From the cell containing the given text, extract its center point as [x, y] coordinate. 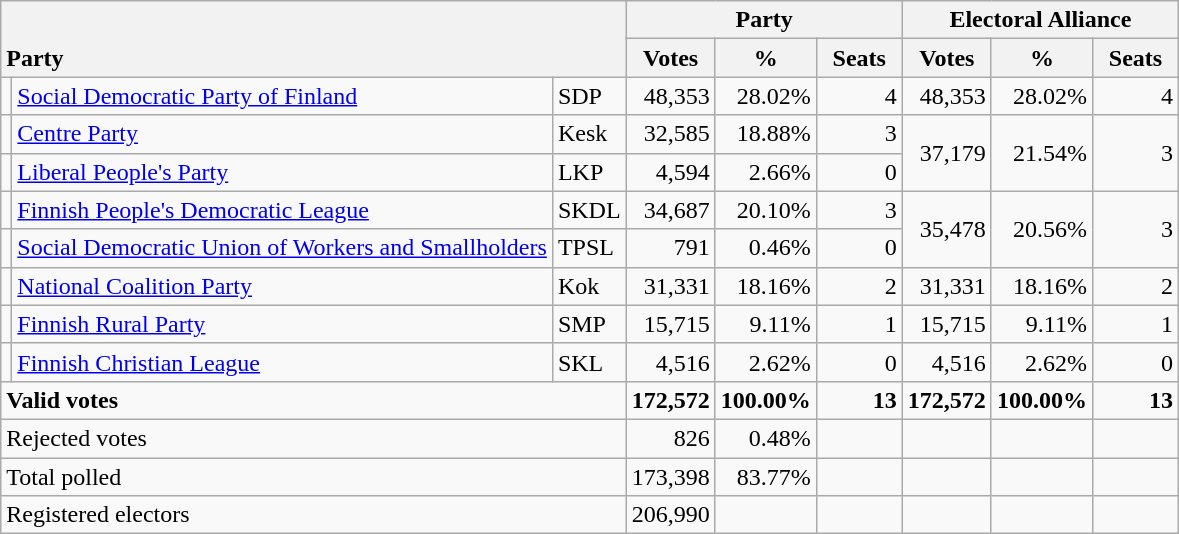
0.46% [766, 248]
2.66% [766, 172]
National Coalition Party [282, 286]
Electoral Alliance [1040, 20]
21.54% [1042, 153]
Finnish Rural Party [282, 324]
Kok [589, 286]
35,478 [946, 229]
20.56% [1042, 229]
TPSL [589, 248]
Valid votes [314, 400]
173,398 [670, 477]
4,594 [670, 172]
791 [670, 248]
SKL [589, 362]
Centre Party [282, 134]
Finnish Christian League [282, 362]
Registered electors [314, 515]
206,990 [670, 515]
SKDL [589, 210]
20.10% [766, 210]
Total polled [314, 477]
37,179 [946, 153]
Social Democratic Union of Workers and Smallholders [282, 248]
Finnish People's Democratic League [282, 210]
34,687 [670, 210]
Social Democratic Party of Finland [282, 96]
SDP [589, 96]
LKP [589, 172]
83.77% [766, 477]
32,585 [670, 134]
SMP [589, 324]
0.48% [766, 438]
18.88% [766, 134]
826 [670, 438]
Rejected votes [314, 438]
Kesk [589, 134]
Liberal People's Party [282, 172]
